Extract the (X, Y) coordinate from the center of the cell holding the provided text.  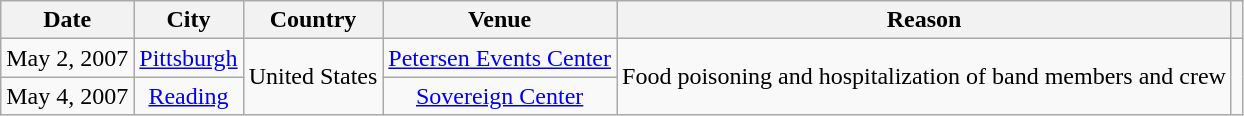
Country (313, 20)
Venue (500, 20)
Pittsburgh (188, 58)
May 2, 2007 (68, 58)
Sovereign Center (500, 96)
May 4, 2007 (68, 96)
United States (313, 77)
City (188, 20)
Food poisoning and hospitalization of band members and crew (924, 77)
Reason (924, 20)
Petersen Events Center (500, 58)
Date (68, 20)
Reading (188, 96)
